Scan for the cell matching the given text and deliver its (X, Y) coordinate at center. 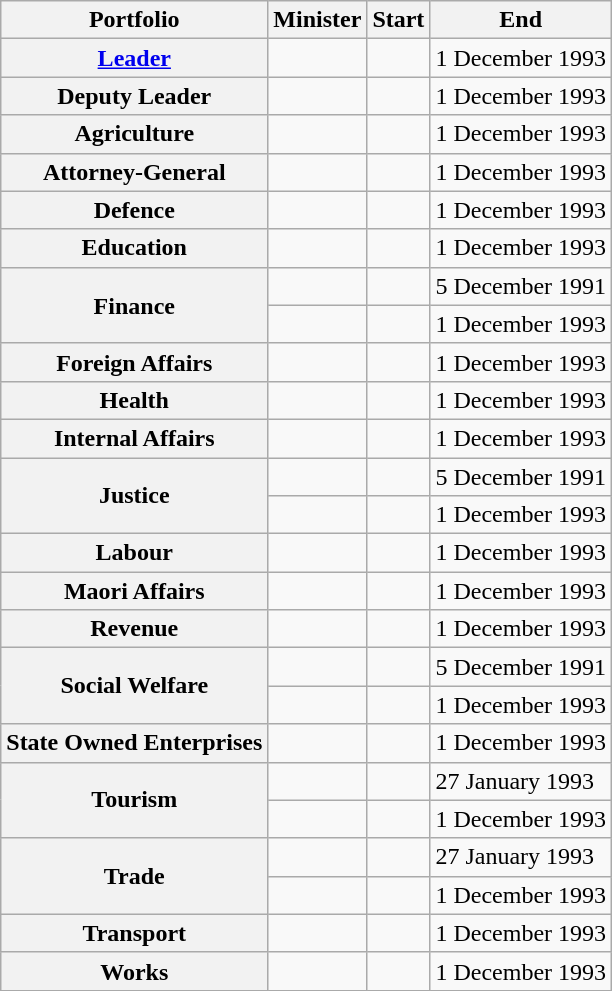
State Owned Enterprises (134, 743)
Works (134, 971)
Deputy Leader (134, 96)
Agriculture (134, 134)
Minister (318, 20)
Justice (134, 496)
Health (134, 400)
Start (398, 20)
Finance (134, 305)
Defence (134, 210)
Labour (134, 553)
Attorney-General (134, 172)
Transport (134, 933)
Trade (134, 876)
Tourism (134, 800)
Social Welfare (134, 686)
Education (134, 248)
End (521, 20)
Portfolio (134, 20)
Foreign Affairs (134, 362)
Leader (134, 58)
Maori Affairs (134, 591)
Revenue (134, 629)
Internal Affairs (134, 438)
